Detect which cell encompasses the target text, then output its (x, y) center coordinate. 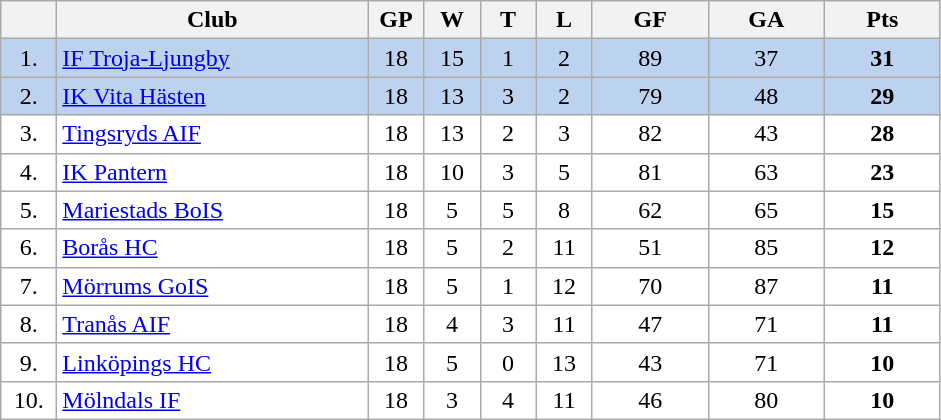
5. (29, 210)
28 (882, 134)
48 (766, 96)
29 (882, 96)
Mölndals IF (212, 400)
6. (29, 248)
62 (650, 210)
IK Vita Hästen (212, 96)
Tranås AIF (212, 324)
Mariestads BoIS (212, 210)
70 (650, 286)
Club (212, 20)
63 (766, 172)
0 (508, 362)
8 (564, 210)
GA (766, 20)
IF Troja-Ljungby (212, 58)
Linköpings HC (212, 362)
Pts (882, 20)
7. (29, 286)
8. (29, 324)
79 (650, 96)
9. (29, 362)
37 (766, 58)
3. (29, 134)
T (508, 20)
82 (650, 134)
L (564, 20)
51 (650, 248)
Mörrums GoIS (212, 286)
GF (650, 20)
2. (29, 96)
IK Pantern (212, 172)
23 (882, 172)
85 (766, 248)
47 (650, 324)
46 (650, 400)
1. (29, 58)
81 (650, 172)
65 (766, 210)
4. (29, 172)
87 (766, 286)
31 (882, 58)
10. (29, 400)
GP (396, 20)
W (452, 20)
Tingsryds AIF (212, 134)
Borås HC (212, 248)
89 (650, 58)
80 (766, 400)
